Identify which cell holds the provided text, then report its [x, y] central coordinate. 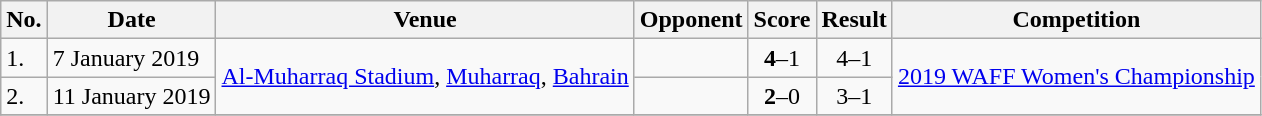
Result [854, 20]
1. [24, 58]
2019 WAFF Women's Championship [1076, 77]
No. [24, 20]
Date [132, 20]
Opponent [691, 20]
Al-Muharraq Stadium, Muharraq, Bahrain [425, 77]
2. [24, 96]
7 January 2019 [132, 58]
Score [782, 20]
3–1 [854, 96]
Competition [1076, 20]
2–0 [782, 96]
11 January 2019 [132, 96]
Venue [425, 20]
